Extract the (X, Y) coordinate from the center of the cell holding the provided text.  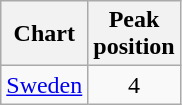
4 (134, 85)
Peakposition (134, 34)
Chart (44, 34)
Sweden (44, 85)
